Locate the cell with the specified text and output its [X, Y] center coordinate. 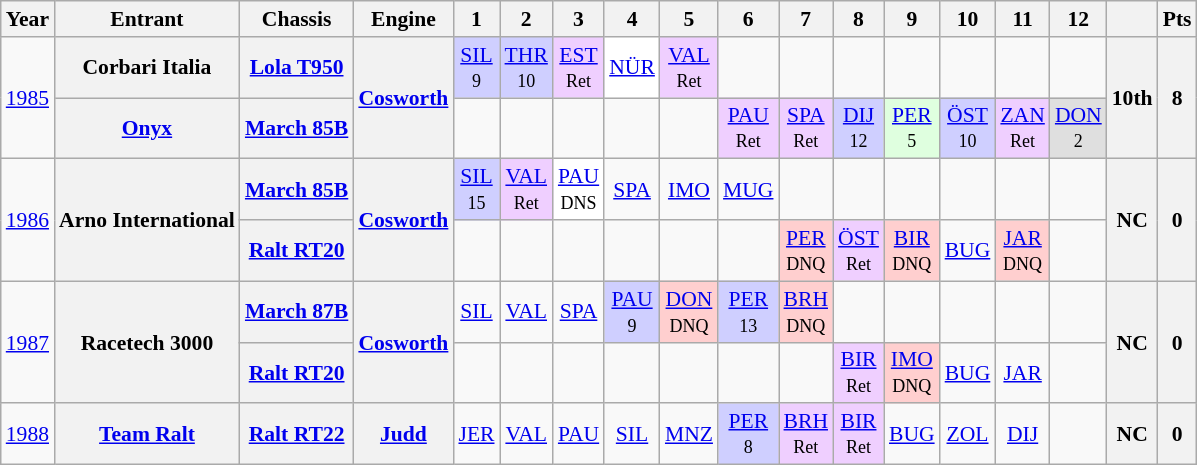
1988 [28, 434]
PAU [578, 434]
ZANRet [1022, 128]
Lola T950 [296, 68]
ÖST10 [968, 128]
Racetech 3000 [147, 342]
11 [1022, 19]
Year [28, 19]
10 [968, 19]
PER13 [748, 312]
DIJ12 [858, 128]
PER8 [748, 434]
MNZ [689, 434]
Engine [403, 19]
PAUDNS [578, 190]
MUG [748, 190]
Judd [403, 434]
6 [748, 19]
PAU9 [632, 312]
1986 [28, 220]
Ralt RT22 [296, 434]
10th [1132, 98]
5 [689, 19]
4 [632, 19]
SIL9 [476, 68]
PER5 [912, 128]
BRHRet [806, 434]
Arno International [147, 220]
1 [476, 19]
PAURet [748, 128]
DIJ [1022, 434]
12 [1078, 19]
ESTRet [578, 68]
1985 [28, 98]
9 [912, 19]
IMO [689, 190]
BRHDNQ [806, 312]
2 [526, 19]
Chassis [296, 19]
DONDNQ [689, 312]
Team Ralt [147, 434]
ZOL [968, 434]
7 [806, 19]
THR10 [526, 68]
Pts [1178, 19]
NÜR [632, 68]
March 87B [296, 312]
BIRDNQ [912, 250]
Corbari Italia [147, 68]
Entrant [147, 19]
DON2 [1078, 128]
JER [476, 434]
IMODNQ [912, 372]
PERDNQ [806, 250]
3 [578, 19]
SIL15 [476, 190]
JARDNQ [1022, 250]
SPARet [806, 128]
1987 [28, 342]
JAR [1022, 372]
Onyx [147, 128]
ÖSTRet [858, 250]
